Scan for the cell matching the given text and deliver its (x, y) coordinate at center. 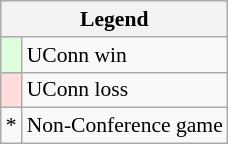
Legend (114, 19)
UConn win (125, 55)
* (12, 126)
Non-Conference game (125, 126)
UConn loss (125, 90)
